Pinpoint the cell where the given text exists, returning its [x, y] midpoint coordinate. 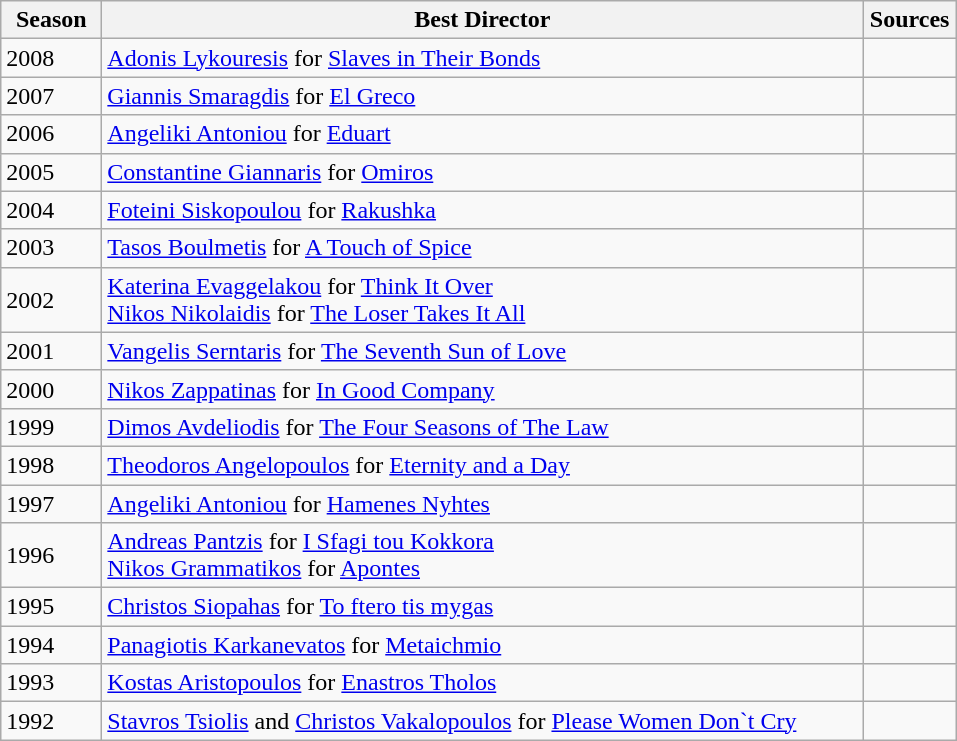
1999 [52, 427]
1993 [52, 683]
Giannis Smaragdis for El Greco [482, 96]
Kostas Aristopoulos for Enastros Tholos [482, 683]
1995 [52, 607]
2001 [52, 351]
1997 [52, 503]
Dimos Avdeliodis for The Four Seasons of The Law [482, 427]
2002 [52, 300]
2004 [52, 210]
Stavros Tsiolis and Christos Vakalopoulos for Please Women Don`t Cry [482, 721]
Vangelis Serntaris for The Seventh Sun of Love [482, 351]
1996 [52, 556]
Tasos Boulmetis for A Touch of Spice [482, 248]
2000 [52, 389]
Foteini Siskopoulou for Rakushka [482, 210]
Constantine Giannaris for Omiros [482, 172]
Andreas Pantzis for I Sfagi tou KokkoraNikos Grammatikos for Apontes [482, 556]
Panagiotis Karkanevatos for Metaichmio [482, 645]
Katerina Evaggelakou for Think It OverNikos Nikolaidis for The Loser Takes It All [482, 300]
2003 [52, 248]
2006 [52, 134]
1998 [52, 465]
Sources [910, 20]
2005 [52, 172]
Angeliki Antoniou for Hamenes Nyhtes [482, 503]
2008 [52, 58]
Season [52, 20]
1994 [52, 645]
Theodoros Angelopoulos for Eternity and a Day [482, 465]
Best Director [482, 20]
Angeliki Antoniou for Eduart [482, 134]
Christos Siopahas for To ftero tis mygas [482, 607]
Adonis Lykouresis for Slaves in Their Bonds [482, 58]
1992 [52, 721]
2007 [52, 96]
Nikos Zappatinas for In Good Company [482, 389]
